Pinpoint the cell where the given text exists, returning its (X, Y) midpoint coordinate. 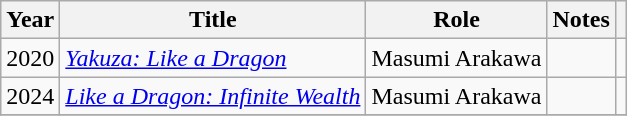
Yakuza: Like a Dragon (213, 58)
Notes (581, 20)
2020 (30, 58)
Role (456, 20)
Year (30, 20)
2024 (30, 96)
Like a Dragon: Infinite Wealth (213, 96)
Title (213, 20)
